Extract the [X, Y] coordinate from the center of the cell holding the provided text.  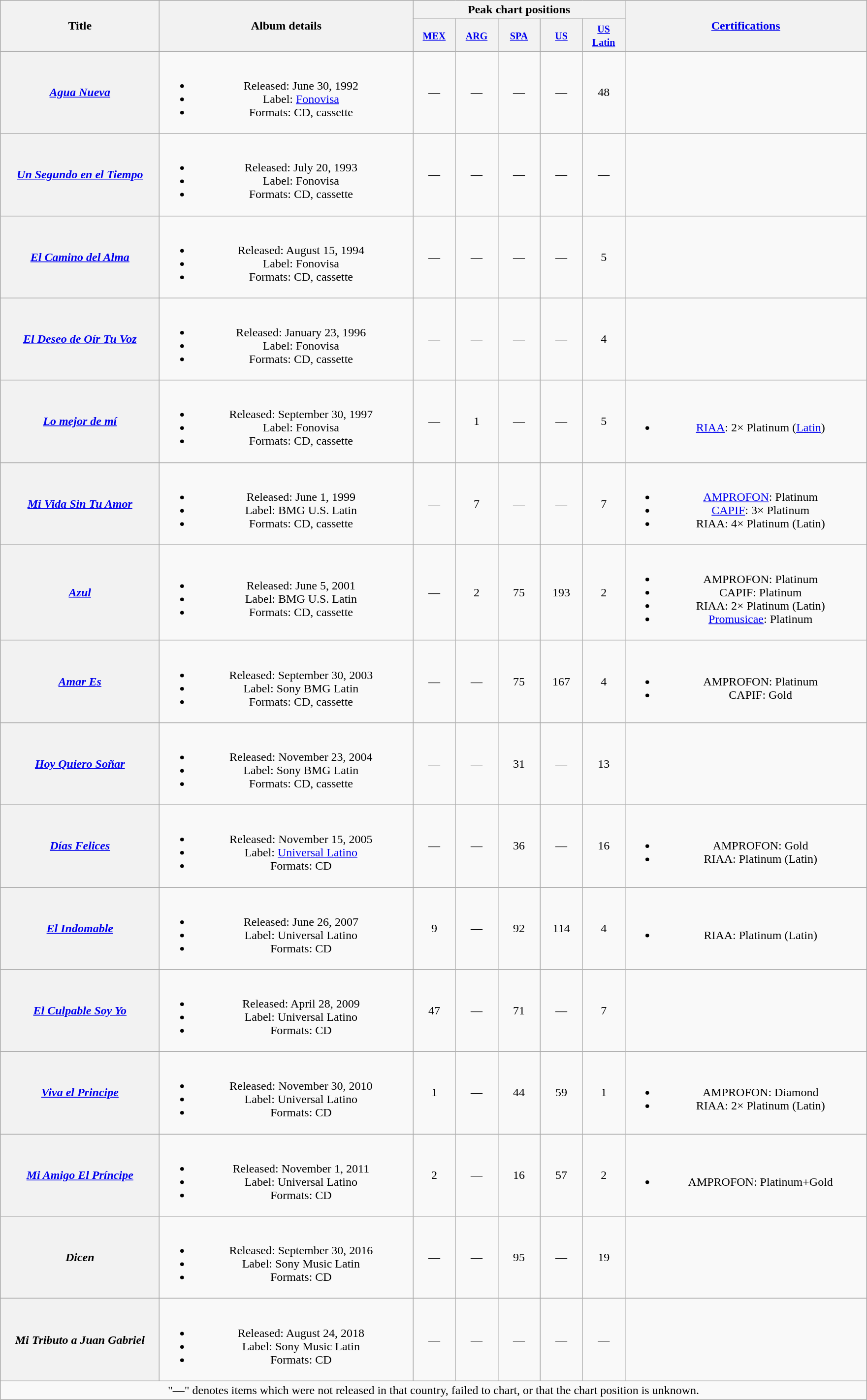
Amar Es [80, 682]
RIAA: Platinum (Latin) [745, 929]
Lo mejor de mí [80, 422]
AMPROFON: DiamondRIAA: 2× Platinum (Latin) [745, 1093]
19 [604, 1258]
Peak chart positions [519, 10]
47 [434, 1010]
Released: June 1, 1999Label: BMG U.S. LatinFormats: CD, cassette [287, 503]
13 [604, 763]
193 [561, 592]
95 [519, 1258]
Hoy Quiero Soñar [80, 763]
El Indomable [80, 929]
31 [519, 763]
AMPROFON: PlatinumCAPIF: 3× PlatinumRIAA: 4× Platinum (Latin) [745, 503]
El Culpable Soy Yo [80, 1010]
48 [604, 93]
SPA [519, 35]
92 [519, 929]
Certifications [745, 26]
El Camino del Alma [80, 257]
Released: September 30, 2003Label: Sony BMG LatinFormats: CD, cassette [287, 682]
MEX [434, 35]
AMPROFON: GoldRIAA: Platinum (Latin) [745, 846]
El Deseo de Oír Tu Voz [80, 339]
Released: June 26, 2007Label: Universal LatinoFormats: CD [287, 929]
Azul [80, 592]
AMPROFON: PlatinumCAPIF: Gold [745, 682]
Released: January 23, 1996Label: FonovisaFormats: CD, cassette [287, 339]
Un Segundo en el Tiempo [80, 174]
Released: August 15, 1994Label: FonovisaFormats: CD, cassette [287, 257]
Released: August 24, 2018Label: Sony Music LatinFormats: CD [287, 1339]
AMPROFON: PlatinumCAPIF: PlatinumRIAA: 2× Platinum (Latin)Promusicae: Platinum [745, 592]
Released: June 5, 2001Label: BMG U.S. LatinFormats: CD, cassette [287, 592]
44 [519, 1093]
Title [80, 26]
Released: September 30, 2016Label: Sony Music LatinFormats: CD [287, 1258]
167 [561, 682]
"—" denotes items which were not released in that country, failed to chart, or that the chart position is unknown. [434, 1390]
Released: November 30, 2010Label: Universal LatinoFormats: CD [287, 1093]
ARG [477, 35]
AMPROFON: Platinum+Gold [745, 1175]
Released: July 20, 1993Label: FonovisaFormats: CD, cassette [287, 174]
Viva el Principe [80, 1093]
114 [561, 929]
59 [561, 1093]
Album details [287, 26]
Released: November 1, 2011Label: Universal LatinoFormats: CD [287, 1175]
Mi Vida Sin Tu Amor [80, 503]
9 [434, 929]
RIAA: 2× Platinum (Latin) [745, 422]
Mi Amigo El Príncipe [80, 1175]
Released: September 30, 1997Label: FonovisaFormats: CD, cassette [287, 422]
Dicen [80, 1258]
Released: November 15, 2005Label: Universal LatinoFormats: CD [287, 846]
Released: June 30, 1992Label: FonovisaFormats: CD, cassette [287, 93]
Agua Nueva [80, 93]
36 [519, 846]
71 [519, 1010]
57 [561, 1175]
Released: April 28, 2009Label: Universal LatinoFormats: CD [287, 1010]
Mi Tributo a Juan Gabriel [80, 1339]
Días Felices [80, 846]
US [561, 35]
US Latin [604, 35]
Released: November 23, 2004Label: Sony BMG LatinFormats: CD, cassette [287, 763]
